Determine the [X, Y] coordinate at the center of the cell enclosing the given text.  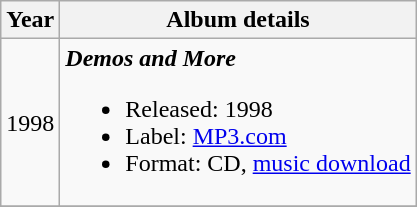
Album details [238, 20]
Year [30, 20]
1998 [30, 122]
Demos and MoreReleased: 1998Label: MP3.comFormat: CD, music download [238, 122]
